Return the [x, y] coordinate for the center point of the cell that contains the specified text.  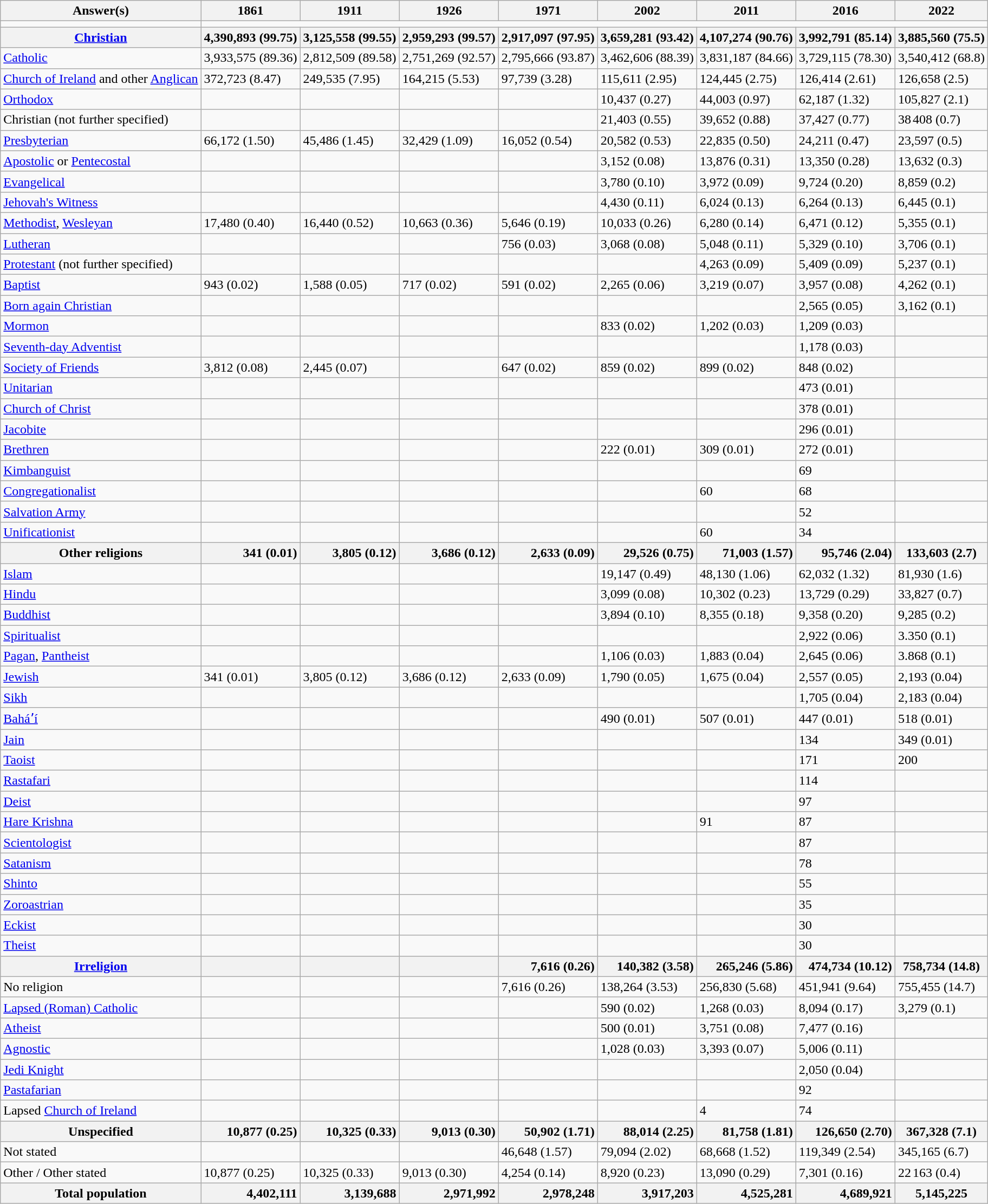
9,285 (0.2) [941, 615]
29,526 (0.75) [647, 553]
Mormon [101, 326]
3,729,115 (78.30) [845, 58]
105,827 (2.1) [941, 99]
Rastafari [101, 781]
4,689,921 [845, 1193]
3,125,558 (99.55) [350, 37]
68 [845, 491]
8,859 (0.2) [941, 182]
1,202 (0.03) [746, 326]
755,455 (14.7) [941, 987]
140,382 (3.58) [647, 966]
10,437 (0.27) [647, 99]
309 (0.01) [746, 450]
126,658 (2.5) [941, 79]
6,264 (0.13) [845, 202]
Other / Other stated [101, 1173]
2,971,992 [448, 1193]
756 (0.03) [548, 243]
3,139,688 [350, 1193]
Lutheran [101, 243]
451,941 (9.64) [845, 987]
Theist [101, 946]
66,172 (1.50) [250, 140]
119,349 (2.54) [845, 1152]
3,540,412 (68.8) [941, 58]
256,830 (5.68) [746, 987]
2016 [845, 11]
Buddhist [101, 615]
249,535 (7.95) [350, 79]
222 (0.01) [647, 450]
8,920 (0.23) [647, 1173]
134 [845, 740]
Deist [101, 801]
378 (0.01) [845, 409]
Agnostic [101, 1048]
97,739 (3.28) [548, 79]
3,812 (0.08) [250, 367]
3,894 (0.10) [647, 615]
164,215 (5.53) [448, 79]
4,107,274 (90.76) [746, 37]
Zoroastrian [101, 904]
2,565 (0.05) [845, 306]
2,557 (0.05) [845, 677]
13,350 (0.28) [845, 161]
22 163 (0.4) [941, 1173]
507 (0.01) [746, 718]
62,032 (1.32) [845, 574]
10,663 (0.36) [448, 223]
1861 [250, 11]
3,099 (0.08) [647, 594]
7,477 (0.16) [845, 1028]
Seventh-day Adventist [101, 347]
647 (0.02) [548, 367]
3,219 (0.07) [746, 285]
Society of Friends [101, 367]
138,264 (3.53) [647, 987]
92 [845, 1090]
345,165 (6.7) [941, 1152]
833 (0.02) [647, 326]
200 [941, 760]
4,430 (0.11) [647, 202]
9,724 (0.20) [845, 182]
16,052 (0.54) [548, 140]
Sikh [101, 697]
126,414 (2.61) [845, 79]
1,268 (0.03) [746, 1007]
10,033 (0.26) [647, 223]
Church of Ireland and other Anglican [101, 79]
44,003 (0.97) [746, 99]
1,675 (0.04) [746, 677]
Scientologist [101, 843]
Taoist [101, 760]
79,094 (2.02) [647, 1152]
Total population [101, 1193]
Orthodox [101, 99]
133,603 (2.7) [941, 553]
2,917,097 (97.95) [548, 37]
3,152 (0.08) [647, 161]
Catholic [101, 58]
3,992,791 (85.14) [845, 37]
9,358 (0.20) [845, 615]
Other religions [101, 553]
474,734 (10.12) [845, 966]
91 [746, 822]
114 [845, 781]
23,597 (0.5) [941, 140]
3.350 (0.1) [941, 636]
Born again Christian [101, 306]
5,006 (0.11) [845, 1048]
22,835 (0.50) [746, 140]
848 (0.02) [845, 367]
Apostolic or Pentecostal [101, 161]
2,193 (0.04) [941, 677]
171 [845, 760]
Jedi Knight [101, 1069]
Evangelical [101, 182]
17,480 (0.40) [250, 223]
2,645 (0.06) [845, 656]
13,090 (0.29) [746, 1173]
45,486 (1.45) [350, 140]
10,302 (0.23) [746, 594]
Salvation Army [101, 512]
2,922 (0.06) [845, 636]
8,355 (0.18) [746, 615]
3,659,281 (93.42) [647, 37]
62,187 (1.32) [845, 99]
19,147 (0.49) [647, 574]
7,301 (0.16) [845, 1173]
68,668 (1.52) [746, 1152]
Jewish [101, 677]
2,445 (0.07) [350, 367]
296 (0.01) [845, 429]
Jain [101, 740]
1,790 (0.05) [647, 677]
5,048 (0.11) [746, 243]
500 (0.01) [647, 1028]
Methodist, Wesleyan [101, 223]
6,024 (0.13) [746, 202]
2002 [647, 11]
81,930 (1.6) [941, 574]
2,959,293 (99.57) [448, 37]
126,650 (2.70) [845, 1131]
3,068 (0.08) [647, 243]
1,178 (0.03) [845, 347]
35 [845, 904]
Brethren [101, 450]
8,094 (0.17) [845, 1007]
21,403 (0.55) [647, 120]
Satanism [101, 863]
1,883 (0.04) [746, 656]
38 408 (0.7) [941, 120]
Spiritualist [101, 636]
758,734 (14.8) [941, 966]
Hindu [101, 594]
5,329 (0.10) [845, 243]
13,632 (0.3) [941, 161]
Christian (not further specified) [101, 120]
115,611 (2.95) [647, 79]
Atheist [101, 1028]
124,445 (2.75) [746, 79]
372,723 (8.47) [250, 79]
2,812,509 (89.58) [350, 58]
Presbyterian [101, 140]
518 (0.01) [941, 718]
2,265 (0.06) [647, 285]
Irreligion [101, 966]
46,648 (1.57) [548, 1152]
24,211 (0.47) [845, 140]
1,588 (0.05) [350, 285]
Eckist [101, 925]
97 [845, 801]
Congregationalist [101, 491]
6,280 (0.14) [746, 223]
3,972 (0.09) [746, 182]
3,706 (0.1) [941, 243]
265,246 (5.86) [746, 966]
Unitarian [101, 388]
Lapsed (Roman) Catholic [101, 1007]
2,795,666 (93.87) [548, 58]
3,780 (0.10) [647, 182]
6,445 (0.1) [941, 202]
3,917,203 [647, 1193]
2,751,269 (92.57) [448, 58]
Church of Christ [101, 409]
Unspecified [101, 1131]
55 [845, 884]
5,237 (0.1) [941, 264]
272 (0.01) [845, 450]
2011 [746, 11]
2,050 (0.04) [845, 1069]
74 [845, 1111]
3,885,560 (75.5) [941, 37]
Pagan, Pantheist [101, 656]
590 (0.02) [647, 1007]
3.868 (0.1) [941, 656]
3,831,187 (84.66) [746, 58]
50,902 (1.71) [548, 1131]
Not stated [101, 1152]
81,758 (1.81) [746, 1131]
2022 [941, 11]
Jacobite [101, 429]
490 (0.01) [647, 718]
52 [845, 512]
6,471 (0.12) [845, 223]
1,705 (0.04) [845, 697]
473 (0.01) [845, 388]
13,729 (0.29) [845, 594]
Pastafarian [101, 1090]
4,263 (0.09) [746, 264]
Christian [101, 37]
1,209 (0.03) [845, 326]
3,162 (0.1) [941, 306]
33,827 (0.7) [941, 594]
Baptist [101, 285]
859 (0.02) [647, 367]
Hare Krishna [101, 822]
Protestant (not further specified) [101, 264]
88,014 (2.25) [647, 1131]
943 (0.02) [250, 285]
3,393 (0.07) [746, 1048]
34 [845, 532]
3,462,606 (88.39) [647, 58]
Islam [101, 574]
4,262 (0.1) [941, 285]
899 (0.02) [746, 367]
5,355 (0.1) [941, 223]
32,429 (1.09) [448, 140]
Jehovah's Witness [101, 202]
95,746 (2.04) [845, 553]
20,582 (0.53) [647, 140]
2,978,248 [548, 1193]
5,409 (0.09) [845, 264]
Lapsed Church of Ireland [101, 1111]
349 (0.01) [941, 740]
37,427 (0.77) [845, 120]
Unificationist [101, 532]
1911 [350, 11]
4,525,281 [746, 1193]
591 (0.02) [548, 285]
1971 [548, 11]
1926 [448, 11]
3,751 (0.08) [746, 1028]
3,957 (0.08) [845, 285]
5,646 (0.19) [548, 223]
4,402,111 [250, 1193]
4,390,893 (99.75) [250, 37]
1,106 (0.03) [647, 656]
1,028 (0.03) [647, 1048]
5,145,225 [941, 1193]
No religion [101, 987]
447 (0.01) [845, 718]
Kimbanguist [101, 470]
3,279 (0.1) [941, 1007]
3,933,575 (89.36) [250, 58]
39,652 (0.88) [746, 120]
16,440 (0.52) [350, 223]
717 (0.02) [448, 285]
Shinto [101, 884]
48,130 (1.06) [746, 574]
78 [845, 863]
13,876 (0.31) [746, 161]
4,254 (0.14) [548, 1173]
Answer(s) [101, 11]
367,328 (7.1) [941, 1131]
Baháʼí [101, 718]
71,003 (1.57) [746, 553]
69 [845, 470]
4 [746, 1111]
2,183 (0.04) [941, 697]
